Find where the given text appears and provide that cell's center as (x, y) coordinate. 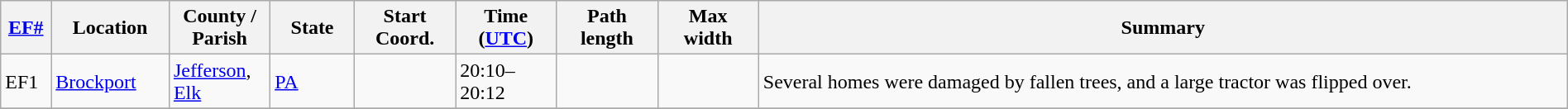
EF1 (26, 81)
PA (313, 81)
Time (UTC) (506, 28)
Path length (607, 28)
Brockport (111, 81)
EF# (26, 28)
Max width (708, 28)
Several homes were damaged by fallen trees, and a large tractor was flipped over. (1163, 81)
State (313, 28)
Summary (1163, 28)
Location (111, 28)
20:10–20:12 (506, 81)
Start Coord. (404, 28)
Jefferson, Elk (219, 81)
County / Parish (219, 28)
